Extract the (X, Y) coordinate from the center of the cell holding the provided text.  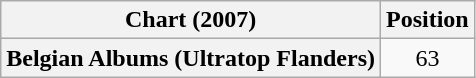
Position (428, 20)
63 (428, 58)
Chart (2007) (191, 20)
Belgian Albums (Ultratop Flanders) (191, 58)
